Pinpoint the cell where the given text exists, returning its (X, Y) midpoint coordinate. 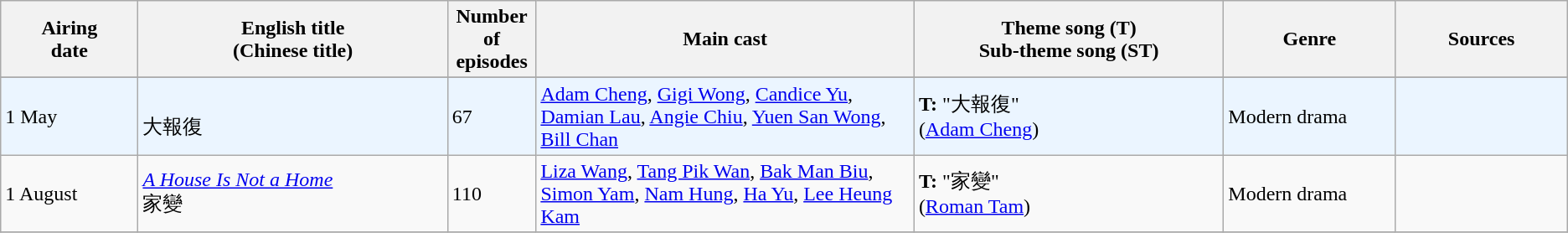
T: "家變" (Roman Tam) (1069, 194)
67 (492, 116)
Sources (1481, 39)
Adam Cheng, Gigi Wong, Candice Yu, Damian Lau, Angie Chiu, Yuen San Wong, Bill Chan (725, 116)
1 May (70, 116)
Airingdate (70, 39)
A House Is Not a Home 家變 (293, 194)
Liza Wang, Tang Pik Wan, Bak Man Biu, Simon Yam, Nam Hung, Ha Yu, Lee Heung Kam (725, 194)
English title (Chinese title) (293, 39)
Main cast (725, 39)
1 August (70, 194)
110 (492, 194)
T: "大報復" (Adam Cheng) (1069, 116)
Theme song (T) Sub-theme song (ST) (1069, 39)
Number of episodes (492, 39)
大報復 (293, 116)
Genre (1310, 39)
